Return the [X, Y] coordinate for the center point of the cell that contains the specified text.  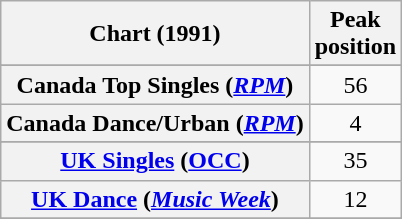
Canada Top Singles (RPM) [155, 85]
4 [355, 123]
UK Dance (Music Week) [155, 199]
12 [355, 199]
Chart (1991) [155, 34]
35 [355, 161]
56 [355, 85]
UK Singles (OCC) [155, 161]
Peakposition [355, 34]
Canada Dance/Urban (RPM) [155, 123]
